Find where the given text appears and provide that cell's center as (x, y) coordinate. 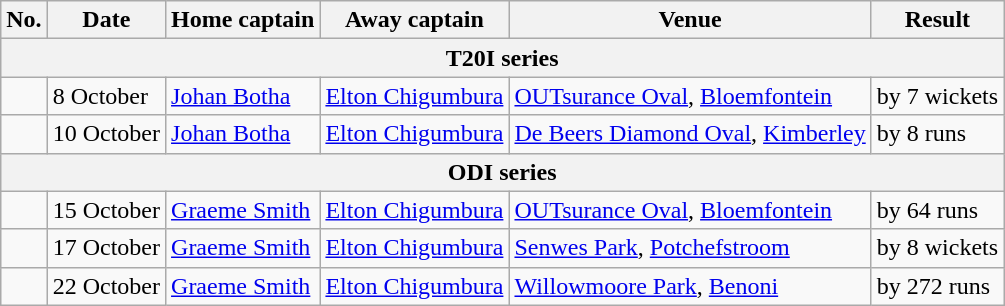
by 8 runs (937, 134)
Willowmoore Park, Benoni (690, 286)
by 7 wickets (937, 96)
10 October (106, 134)
Date (106, 20)
Result (937, 20)
Away captain (414, 20)
by 272 runs (937, 286)
Venue (690, 20)
22 October (106, 286)
Home captain (243, 20)
Senwes Park, Potchefstroom (690, 248)
No. (24, 20)
T20I series (502, 58)
De Beers Diamond Oval, Kimberley (690, 134)
by 64 runs (937, 210)
by 8 wickets (937, 248)
17 October (106, 248)
ODI series (502, 172)
15 October (106, 210)
8 October (106, 96)
